Output the (x, y) coordinate of the center of the cell containing the given text.  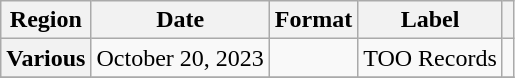
Various (46, 58)
October 20, 2023 (180, 58)
Label (430, 20)
Format (313, 20)
Region (46, 20)
TOO Records (430, 58)
Date (180, 20)
